From the cell containing the given text, extract its center point as (X, Y) coordinate. 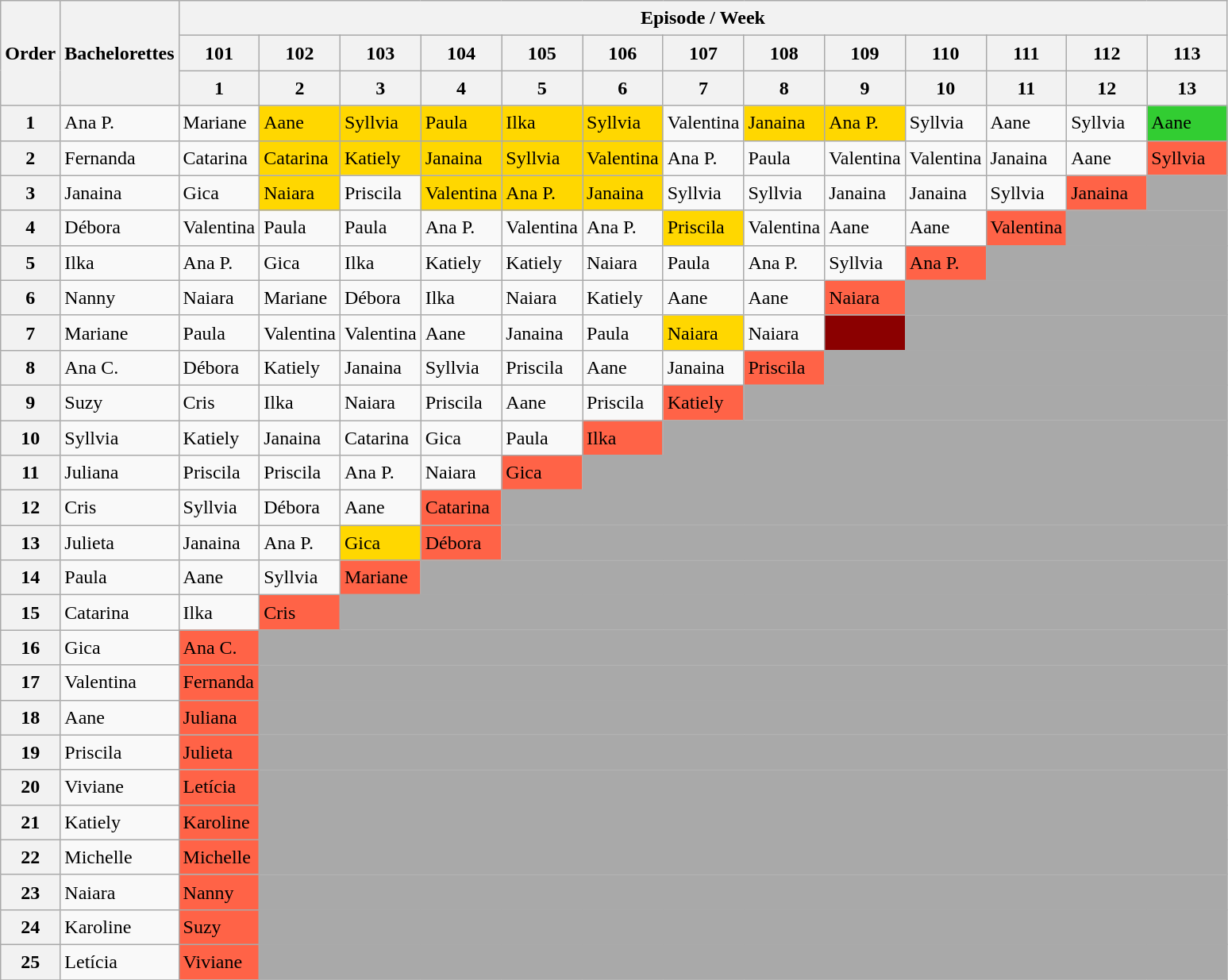
101 (219, 53)
105 (542, 53)
110 (945, 53)
Bachelorettes (119, 53)
112 (1107, 53)
109 (865, 53)
23 (30, 892)
22 (30, 857)
24 (30, 927)
19 (30, 752)
Order (30, 53)
104 (461, 53)
16 (30, 648)
21 (30, 822)
113 (1188, 53)
102 (300, 53)
15 (30, 613)
25 (30, 962)
103 (380, 53)
106 (623, 53)
Episode / Week (703, 18)
14 (30, 578)
18 (30, 717)
108 (784, 53)
107 (703, 53)
20 (30, 787)
17 (30, 682)
111 (1026, 53)
